Return (X, Y) of the center of cell containing provided text 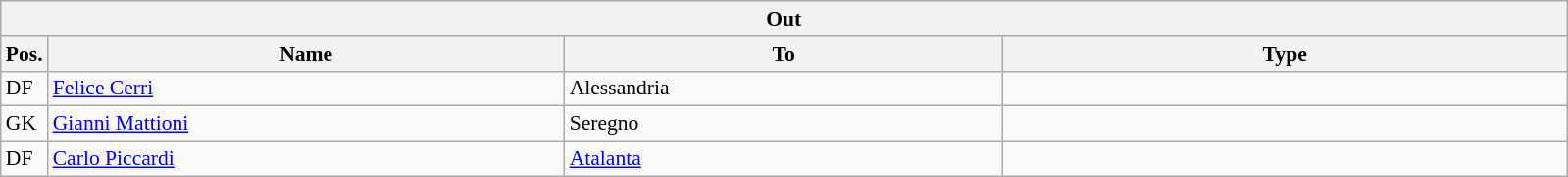
To (784, 54)
Pos. (25, 54)
Carlo Piccardi (306, 159)
Name (306, 54)
Alessandria (784, 88)
Atalanta (784, 159)
GK (25, 124)
Out (784, 19)
Gianni Mattioni (306, 124)
Seregno (784, 124)
Type (1285, 54)
Felice Cerri (306, 88)
